Scan for the cell matching the given text and deliver its (x, y) coordinate at center. 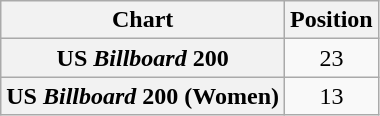
13 (332, 96)
US Billboard 200 (Women) (143, 96)
US Billboard 200 (143, 58)
Position (332, 20)
23 (332, 58)
Chart (143, 20)
